Output the [X, Y] coordinate of the center of the cell containing the given text.  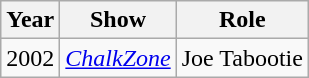
Year [30, 20]
Role [242, 20]
Show [118, 20]
ChalkZone [118, 58]
Joe Tabootie [242, 58]
2002 [30, 58]
